Find where the given text appears and provide that cell's center as [x, y] coordinate. 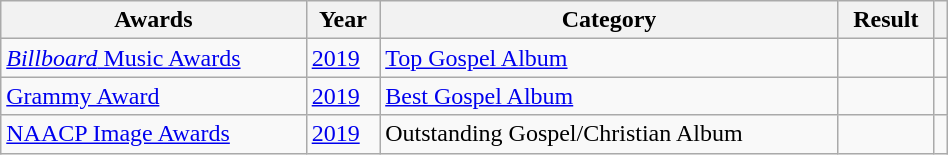
Awards [154, 20]
Top Gospel Album [610, 58]
Best Gospel Album [610, 96]
Billboard Music Awards [154, 58]
Category [610, 20]
Grammy Award [154, 96]
Year [343, 20]
Outstanding Gospel/Christian Album [610, 134]
NAACP Image Awards [154, 134]
Result [886, 20]
